Extract the (x, y) coordinate from the center of the cell holding the provided text.  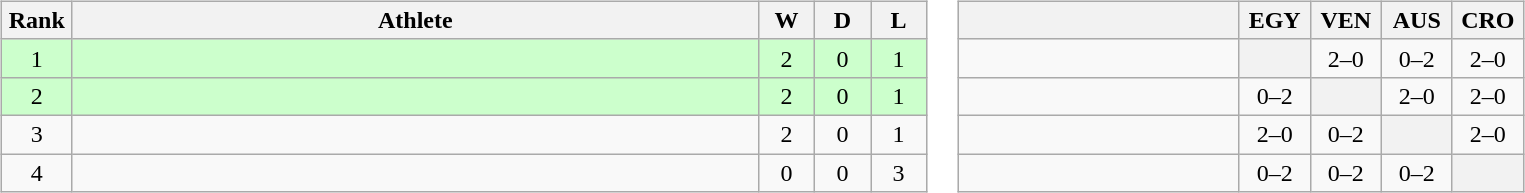
W (786, 20)
Rank (36, 20)
4 (36, 173)
CRO (1488, 20)
D (842, 20)
L (898, 20)
Athlete (415, 20)
EGY (1274, 20)
AUS (1416, 20)
VEN (1346, 20)
